Locate the cell with the specified text and output its (x, y) center coordinate. 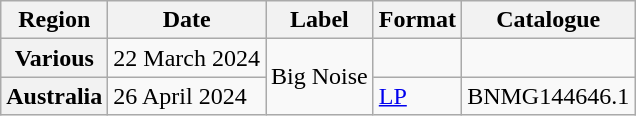
Date (187, 20)
Catalogue (548, 20)
Format (417, 20)
26 April 2024 (187, 96)
Label (320, 20)
BNMG144646.1 (548, 96)
Various (54, 58)
Region (54, 20)
Australia (54, 96)
22 March 2024 (187, 58)
LP (417, 96)
Big Noise (320, 77)
